Pinpoint the cell where the given text exists, returning its (x, y) midpoint coordinate. 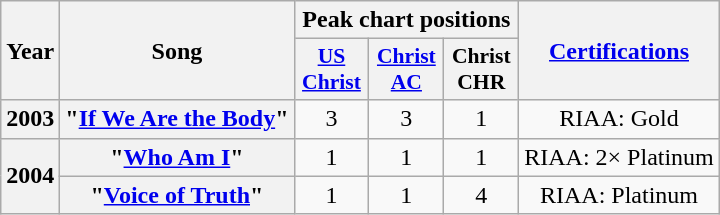
Year (30, 50)
2004 (30, 176)
Christ AC (406, 70)
Christ CHR (482, 70)
RIAA: Platinum (620, 195)
RIAA: Gold (620, 119)
4 (482, 195)
RIAA: 2× Platinum (620, 157)
Certifications (620, 50)
"If We Are the Body" (177, 119)
US Christ (332, 70)
Peak chart positions (406, 20)
2003 (30, 119)
Song (177, 50)
"Voice of Truth" (177, 195)
"Who Am I" (177, 157)
